Extract the [x, y] coordinate from the center of the cell holding the provided text.  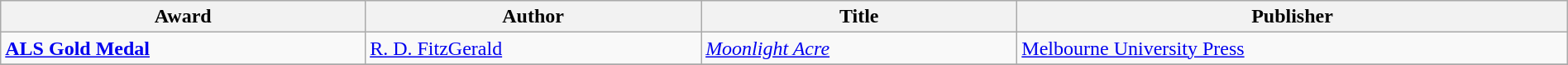
Moonlight Acre [859, 48]
ALS Gold Medal [184, 48]
Title [859, 17]
Publisher [1292, 17]
Author [533, 17]
Melbourne University Press [1292, 48]
Award [184, 17]
R. D. FitzGerald [533, 48]
